Extract the [X, Y] coordinate from the center of the cell holding the provided text.  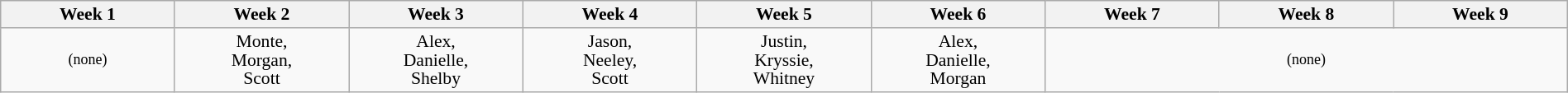
Week 3 [436, 15]
Week 9 [1480, 15]
Alex,Danielle,Morgan [958, 60]
Jason,Neeley,Scott [610, 60]
Week 4 [610, 15]
Monte,Morgan,Scott [261, 60]
Week 5 [784, 15]
Week 1 [88, 15]
Week 6 [958, 15]
Week 8 [1306, 15]
Week 2 [261, 15]
Justin,Kryssie,Whitney [784, 60]
Week 7 [1132, 15]
Alex,Danielle,Shelby [436, 60]
